For the text-containing cell, return its midpoint in (X, Y) coordinate format. 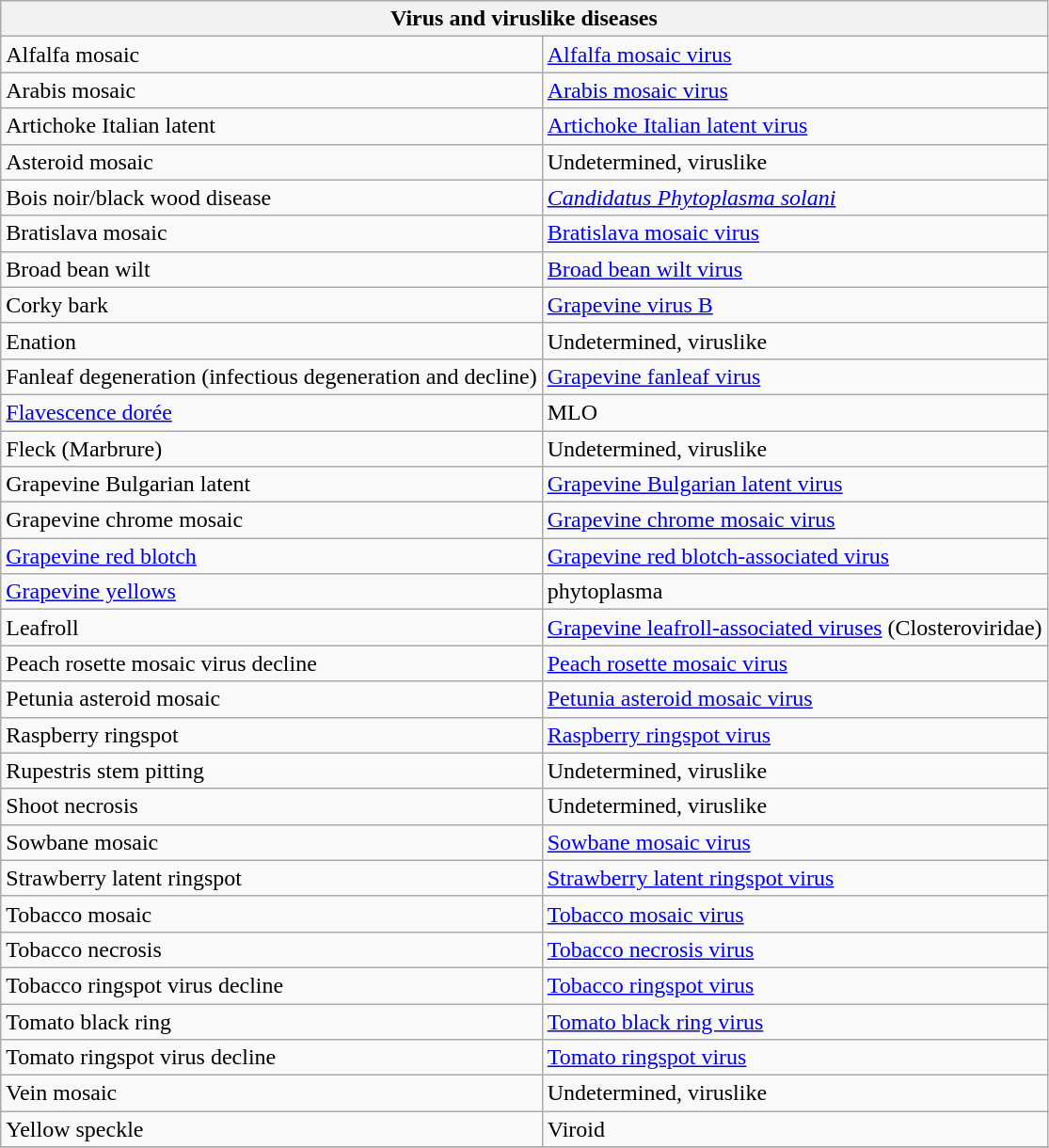
Grapevine yellows (271, 592)
Leafroll (271, 628)
Candidatus Phytoplasma solani (794, 198)
Raspberry ringspot virus (794, 735)
MLO (794, 412)
Vein mosaic (271, 1093)
Bratislava mosaic virus (794, 233)
Corky bark (271, 305)
Virus and viruslike diseases (524, 19)
Asteroid mosaic (271, 162)
Alfalfa mosaic (271, 55)
Tobacco necrosis virus (794, 949)
Fleck (Marbrure) (271, 449)
Peach rosette mosaic virus decline (271, 663)
Tobacco mosaic virus (794, 914)
Tomato ringspot virus (794, 1058)
Petunia asteroid mosaic (271, 699)
Tobacco ringspot virus (794, 985)
Rupestris stem pitting (271, 771)
Fanleaf degeneration (infectious degeneration and decline) (271, 376)
Peach rosette mosaic virus (794, 663)
Tobacco mosaic (271, 914)
Alfalfa mosaic virus (794, 55)
Strawberry latent ringspot (271, 878)
Artichoke Italian latent virus (794, 126)
Tomato ringspot virus decline (271, 1058)
Grapevine chrome mosaic (271, 520)
Enation (271, 341)
Grapevine fanleaf virus (794, 376)
Tobacco ringspot virus decline (271, 985)
Bratislava mosaic (271, 233)
Viroid (794, 1129)
Arabis mosaic (271, 90)
Grapevine Bulgarian latent virus (794, 485)
Grapevine leafroll-associated viruses (Closteroviridae) (794, 628)
Raspberry ringspot (271, 735)
Grapevine Bulgarian latent (271, 485)
Flavescence dorée (271, 412)
Sowbane mosaic (271, 842)
Tobacco necrosis (271, 949)
phytoplasma (794, 592)
Bois noir/black wood disease (271, 198)
Grapevine virus B (794, 305)
Tomato black ring (271, 1021)
Broad bean wilt virus (794, 269)
Shoot necrosis (271, 806)
Grapevine red blotch-associated virus (794, 556)
Petunia asteroid mosaic virus (794, 699)
Broad bean wilt (271, 269)
Yellow speckle (271, 1129)
Artichoke Italian latent (271, 126)
Arabis mosaic virus (794, 90)
Grapevine red blotch (271, 556)
Grapevine chrome mosaic virus (794, 520)
Sowbane mosaic virus (794, 842)
Tomato black ring virus (794, 1021)
Strawberry latent ringspot virus (794, 878)
